From the cell containing the given text, extract its center point as (x, y) coordinate. 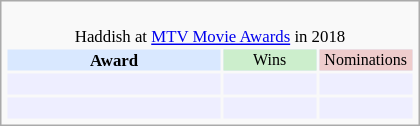
Haddish at MTV Movie Awards in 2018 (210, 28)
Wins (270, 60)
Award (114, 60)
Nominations (366, 60)
